Search for the cell housing the specified text and yield its [X, Y] center coordinate. 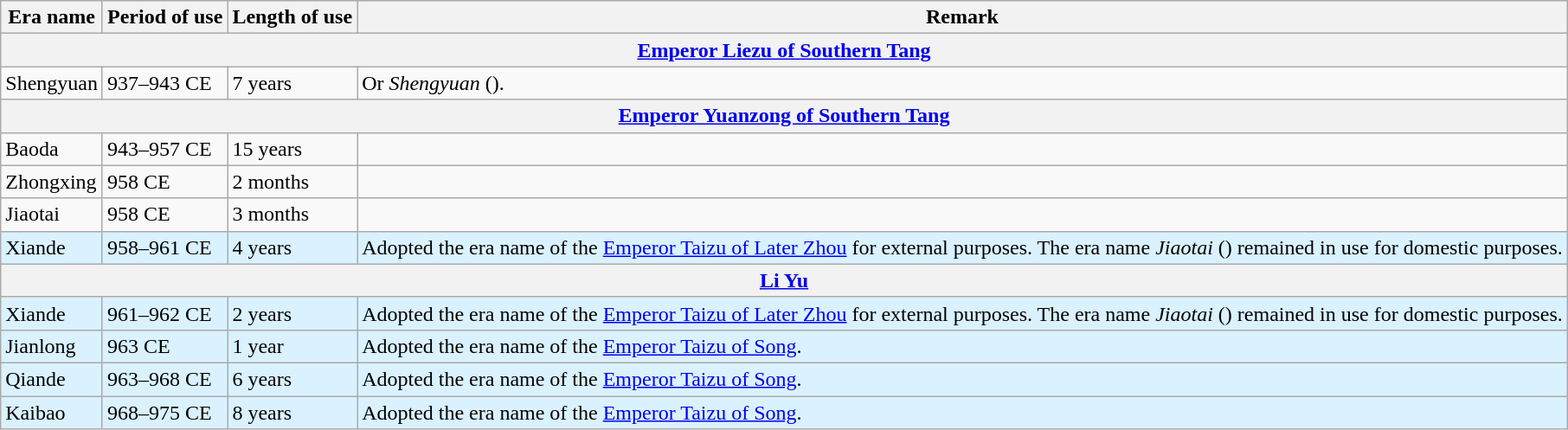
937–943 CE [164, 83]
961–962 CE [164, 313]
Emperor Yuanzong of Southern Tang [784, 116]
Li Yu [784, 280]
7 years [292, 83]
Jianlong [52, 346]
963 CE [164, 346]
3 months [292, 215]
Shengyuan [52, 83]
Length of use [292, 17]
943–957 CE [164, 149]
963–968 CE [164, 379]
Jiaotai [52, 215]
Emperor Liezu of Southern Tang [784, 50]
Or Shengyuan (). [962, 83]
Zhongxing [52, 182]
2 months [292, 182]
968–975 CE [164, 413]
Remark [962, 17]
1 year [292, 346]
4 years [292, 247]
Era name [52, 17]
Period of use [164, 17]
2 years [292, 313]
Qiande [52, 379]
Baoda [52, 149]
8 years [292, 413]
958–961 CE [164, 247]
6 years [292, 379]
Kaibao [52, 413]
15 years [292, 149]
